Output the [x, y] coordinate of the center of the cell containing the given text.  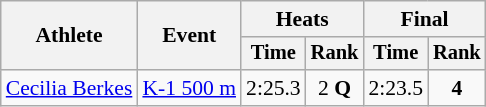
Athlete [70, 36]
Event [189, 36]
2 Q [335, 88]
2:23.5 [396, 88]
K-1 500 m [189, 88]
Heats [302, 19]
Cecilia Berkes [70, 88]
4 [457, 88]
2:25.3 [274, 88]
Final [424, 19]
